Return the (X, Y) coordinate for the center point of the cell that contains the specified text.  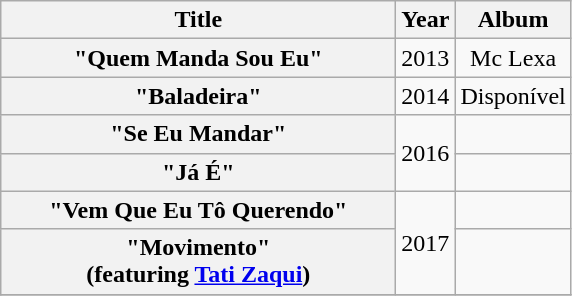
"Se Eu Mandar" (198, 134)
"Movimento"(featuring Tati Zaqui) (198, 262)
2017 (426, 242)
"Vem Que Eu Tô Querendo" (198, 210)
"Quem Manda Sou Eu" (198, 58)
Mc Lexa (513, 58)
"Baladeira" (198, 96)
Title (198, 20)
Year (426, 20)
Album (513, 20)
2016 (426, 153)
2014 (426, 96)
2013 (426, 58)
Disponível (513, 96)
"Já É" (198, 172)
